Extract the (X, Y) coordinate from the center of the cell holding the provided text.  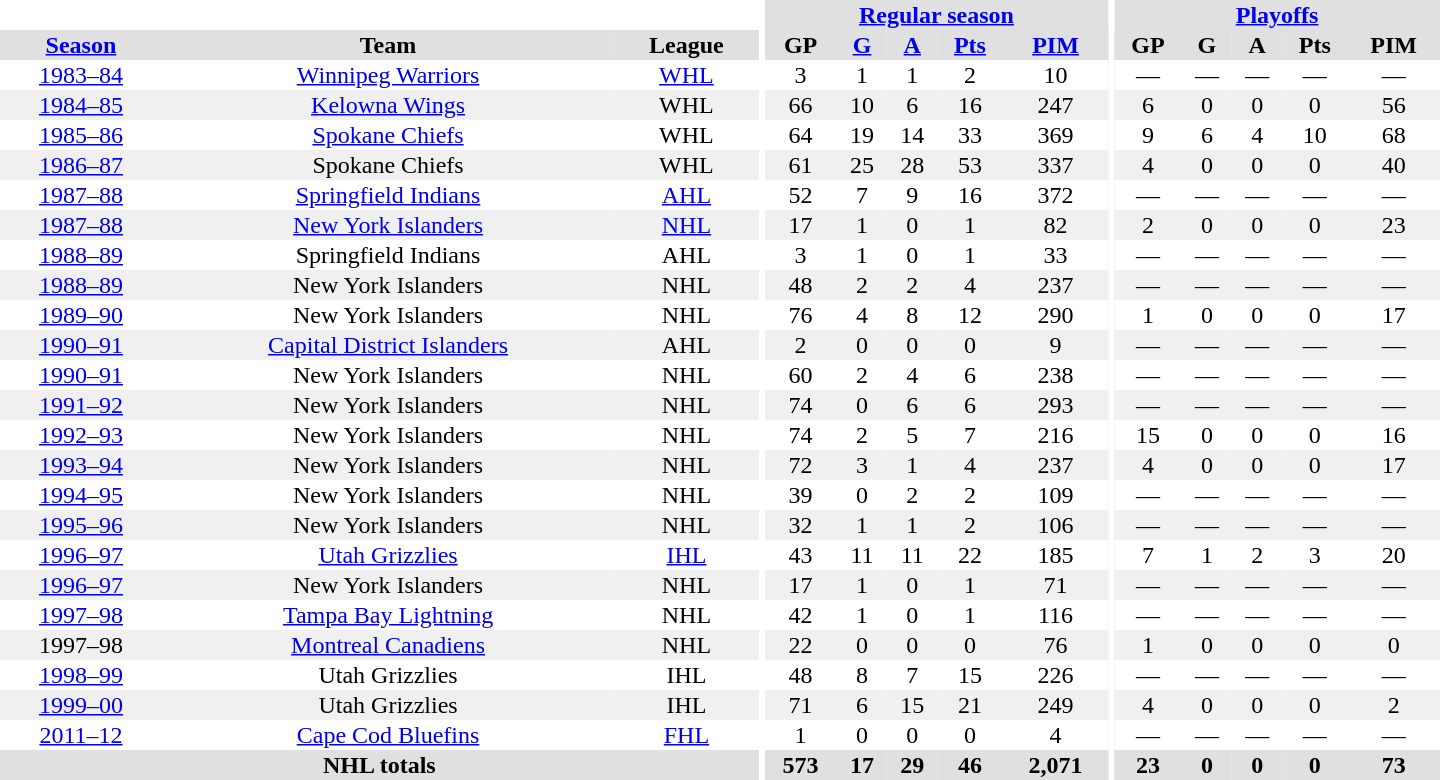
Montreal Canadiens (388, 645)
20 (1394, 555)
56 (1394, 105)
21 (970, 705)
573 (800, 765)
42 (800, 615)
82 (1056, 225)
Team (388, 45)
5 (912, 435)
12 (970, 315)
40 (1394, 165)
1995–96 (81, 525)
216 (1056, 435)
369 (1056, 135)
Winnipeg Warriors (388, 75)
1994–95 (81, 495)
53 (970, 165)
19 (862, 135)
1985–86 (81, 135)
226 (1056, 675)
Tampa Bay Lightning (388, 615)
Regular season (936, 15)
2,071 (1056, 765)
68 (1394, 135)
2011–12 (81, 735)
73 (1394, 765)
249 (1056, 705)
43 (800, 555)
66 (800, 105)
1992–93 (81, 435)
247 (1056, 105)
1984–85 (81, 105)
Kelowna Wings (388, 105)
Playoffs (1277, 15)
Season (81, 45)
29 (912, 765)
39 (800, 495)
League (686, 45)
290 (1056, 315)
1986–87 (81, 165)
28 (912, 165)
337 (1056, 165)
NHL totals (380, 765)
25 (862, 165)
64 (800, 135)
1998–99 (81, 675)
109 (1056, 495)
FHL (686, 735)
1993–94 (81, 465)
52 (800, 195)
1983–84 (81, 75)
Cape Cod Bluefins (388, 735)
61 (800, 165)
1991–92 (81, 405)
14 (912, 135)
Capital District Islanders (388, 345)
46 (970, 765)
185 (1056, 555)
60 (800, 375)
116 (1056, 615)
293 (1056, 405)
32 (800, 525)
1989–90 (81, 315)
72 (800, 465)
372 (1056, 195)
238 (1056, 375)
106 (1056, 525)
1999–00 (81, 705)
